Identify which cell holds the provided text, then report its (X, Y) central coordinate. 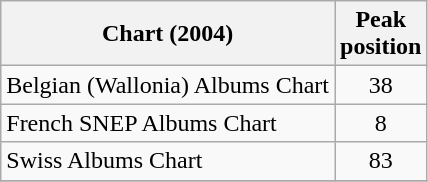
38 (380, 85)
Peakposition (380, 34)
8 (380, 123)
Chart (2004) (168, 34)
French SNEP Albums Chart (168, 123)
Swiss Albums Chart (168, 161)
83 (380, 161)
Belgian (Wallonia) Albums Chart (168, 85)
